Return the [X, Y] coordinate for the center point of the cell that contains the specified text.  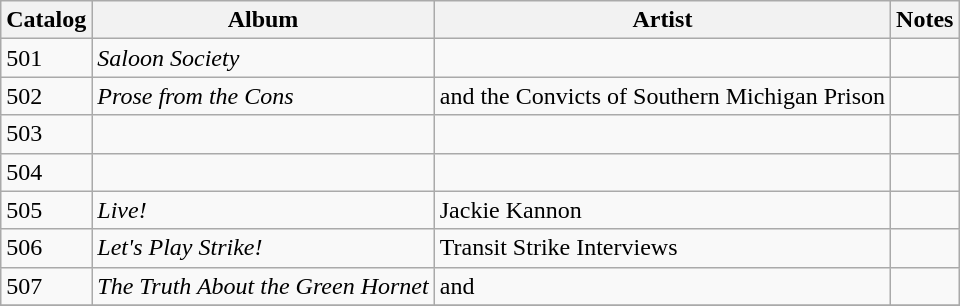
Live! [263, 210]
Saloon Society [263, 58]
Jackie Kannon [662, 210]
Transit Strike Interviews [662, 248]
506 [46, 248]
503 [46, 134]
Catalog [46, 20]
Notes [925, 20]
and the Convicts of Southern Michigan Prison [662, 96]
504 [46, 172]
Album [263, 20]
505 [46, 210]
and [662, 286]
Prose from the Cons [263, 96]
Let's Play Strike! [263, 248]
501 [46, 58]
507 [46, 286]
502 [46, 96]
Artist [662, 20]
The Truth About the Green Hornet [263, 286]
